Provide the [X, Y] coordinate of the cell's center where the given text is located.  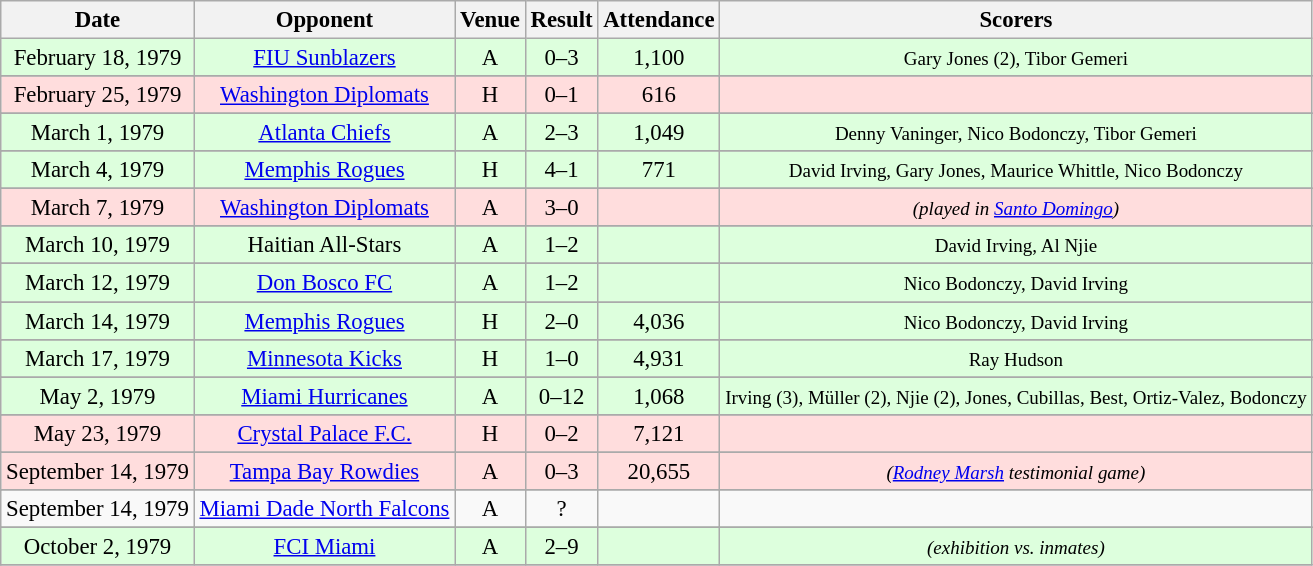
Miami Hurricanes [324, 396]
2–9 [562, 546]
Haitian All-Stars [324, 245]
Ray Hudson [1016, 358]
0–2 [562, 433]
October 2, 1979 [98, 546]
1,049 [659, 133]
2–0 [562, 321]
20,655 [659, 471]
7,121 [659, 433]
4,036 [659, 321]
David Irving, Gary Jones, Maurice Whittle, Nico Bodonczy [1016, 170]
3–0 [562, 208]
(exhibition vs. inmates) [1016, 546]
March 7, 1979 [98, 208]
March 17, 1979 [98, 358]
FIU Sunblazers [324, 58]
March 4, 1979 [98, 170]
March 1, 1979 [98, 133]
616 [659, 95]
(played in Santo Domingo) [1016, 208]
Denny Vaninger, Nico Bodonczy, Tibor Gemeri [1016, 133]
1,068 [659, 396]
Venue [490, 20]
February 25, 1979 [98, 95]
Miami Dade North Falcons [324, 509]
0–1 [562, 95]
4–1 [562, 170]
4,931 [659, 358]
Crystal Palace F.C. [324, 433]
2–3 [562, 133]
1–0 [562, 358]
February 18, 1979 [98, 58]
? [562, 509]
771 [659, 170]
David Irving, Al Njie [1016, 245]
Atlanta Chiefs [324, 133]
0–12 [562, 396]
Result [562, 20]
May 23, 1979 [98, 433]
Tampa Bay Rowdies [324, 471]
(Rodney Marsh testimonial game) [1016, 471]
Scorers [1016, 20]
Irving (3), Müller (2), Njie (2), Jones, Cubillas, Best, Ortiz-Valez, Bodonczy [1016, 396]
Minnesota Kicks [324, 358]
March 12, 1979 [98, 283]
March 14, 1979 [98, 321]
FCI Miami [324, 546]
May 2, 1979 [98, 396]
Don Bosco FC [324, 283]
March 10, 1979 [98, 245]
Date [98, 20]
Opponent [324, 20]
Attendance [659, 20]
Gary Jones (2), Tibor Gemeri [1016, 58]
1,100 [659, 58]
